For the text-containing cell, return its midpoint in [X, Y] coordinate format. 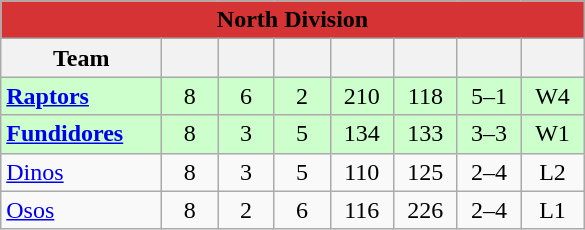
226 [426, 210]
5–1 [489, 96]
118 [426, 96]
134 [362, 134]
Dinos [82, 172]
Fundidores [82, 134]
3–3 [489, 134]
Raptors [82, 96]
North Division [293, 20]
Team [82, 58]
116 [362, 210]
125 [426, 172]
133 [426, 134]
L2 [553, 172]
Osos [82, 210]
210 [362, 96]
W1 [553, 134]
L1 [553, 210]
110 [362, 172]
W4 [553, 96]
